Detect which cell encompasses the target text, then output its (X, Y) center coordinate. 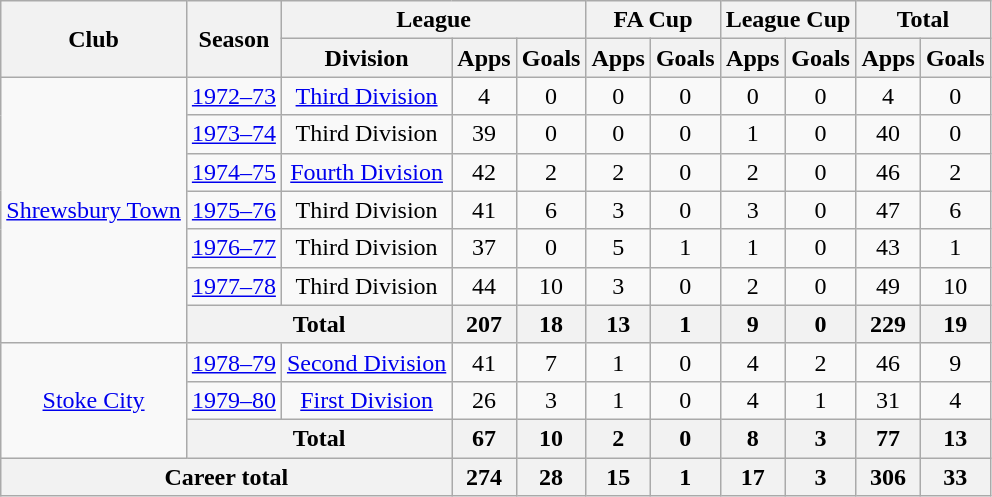
Stoke City (94, 400)
Season (234, 39)
Division (366, 58)
Shrewsbury Town (94, 210)
Fourth Division (366, 172)
1976–77 (234, 248)
15 (618, 477)
First Division (366, 400)
229 (888, 324)
40 (888, 134)
FA Cup (653, 20)
43 (888, 248)
39 (484, 134)
26 (484, 400)
1975–76 (234, 210)
306 (888, 477)
7 (551, 362)
274 (484, 477)
33 (955, 477)
31 (888, 400)
77 (888, 438)
8 (752, 438)
207 (484, 324)
37 (484, 248)
19 (955, 324)
44 (484, 286)
1977–78 (234, 286)
Career total (226, 477)
1974–75 (234, 172)
49 (888, 286)
1979–80 (234, 400)
League Cup (788, 20)
1978–79 (234, 362)
1973–74 (234, 134)
1972–73 (234, 96)
17 (752, 477)
5 (618, 248)
67 (484, 438)
47 (888, 210)
18 (551, 324)
Second Division (366, 362)
42 (484, 172)
28 (551, 477)
Club (94, 39)
League (434, 20)
